For the text-containing cell, return its midpoint in (X, Y) coordinate format. 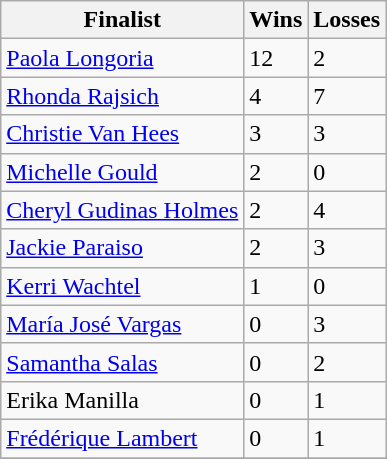
Losses (347, 20)
Cheryl Gudinas Holmes (122, 210)
12 (276, 58)
Kerri Wachtel (122, 286)
Erika Manilla (122, 400)
Wins (276, 20)
Paola Longoria (122, 58)
Samantha Salas (122, 362)
Rhonda Rajsich (122, 96)
Jackie Paraiso (122, 248)
María José Vargas (122, 324)
Frédérique Lambert (122, 438)
Finalist (122, 20)
7 (347, 96)
Michelle Gould (122, 172)
Christie Van Hees (122, 134)
